Extract the (X, Y) coordinate from the center of the cell holding the provided text.  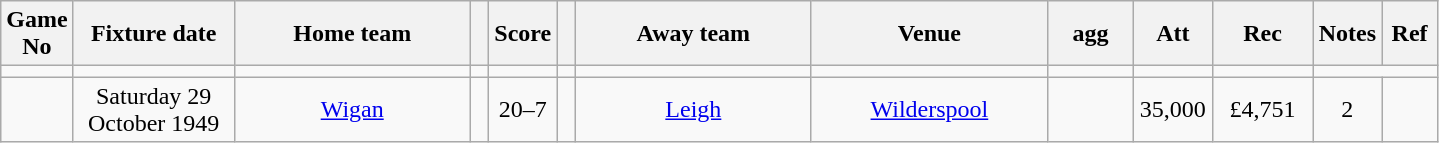
Notes (1347, 34)
Away team (693, 34)
Game No (37, 34)
Fixture date (154, 34)
agg (1090, 34)
Leigh (693, 110)
Wigan (352, 110)
£4,751 (1262, 110)
Ref (1410, 34)
Home team (352, 34)
20–7 (523, 110)
2 (1347, 110)
35,000 (1174, 110)
Wilderspool (929, 110)
Rec (1262, 34)
Att (1174, 34)
Saturday 29 October 1949 (154, 110)
Score (523, 34)
Venue (929, 34)
